Determine the (X, Y) coordinate at the center of the cell enclosing the given text.  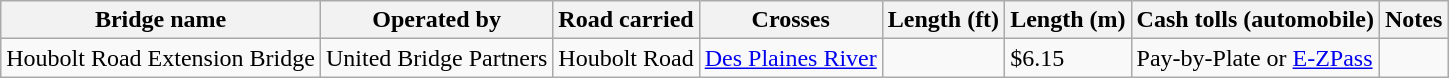
Houbolt Road Extension Bridge (161, 58)
$6.15 (1068, 58)
United Bridge Partners (436, 58)
Pay-by-Plate or E-ZPass (1255, 58)
Length (m) (1068, 20)
Road carried (626, 20)
Operated by (436, 20)
Des Plaines River (790, 58)
Houbolt Road (626, 58)
Length (ft) (943, 20)
Cash tolls (automobile) (1255, 20)
Crosses (790, 20)
Notes (1413, 20)
Bridge name (161, 20)
